Locate the cell with the specified text and output its [x, y] center coordinate. 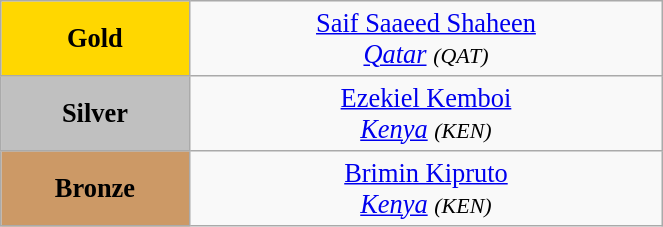
Ezekiel KemboiKenya (KEN) [426, 112]
Bronze [95, 188]
Brimin KiprutoKenya (KEN) [426, 188]
Silver [95, 112]
Saif Saaeed ShaheenQatar (QAT) [426, 38]
Gold [95, 38]
